Find where the given text appears and provide that cell's center as (X, Y) coordinate. 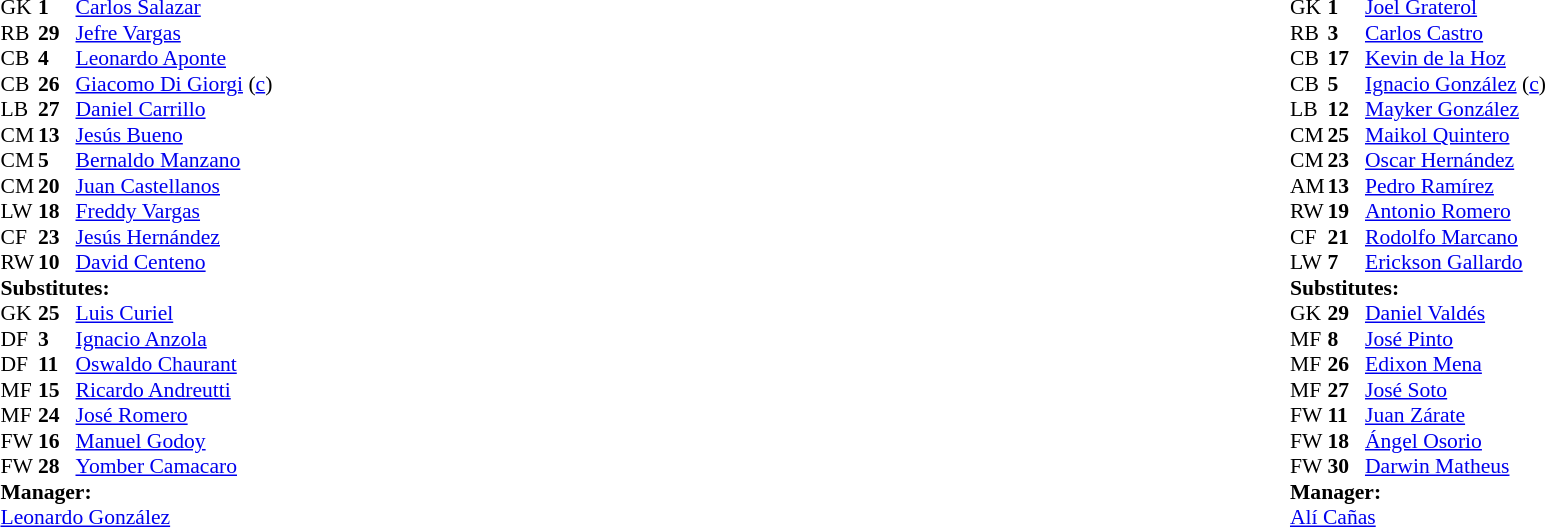
28 (57, 467)
Juan Castellanos (174, 186)
7 (1346, 263)
Luis Curiel (174, 313)
8 (1346, 339)
Oswaldo Chaurant (174, 365)
Ignacio Anzola (174, 339)
24 (57, 415)
Manager: (136, 492)
12 (1346, 109)
David Centeno (174, 263)
10 (57, 263)
Yomber Camacaro (174, 467)
Daniel Carrillo (174, 109)
Jesús Hernández (174, 237)
15 (57, 390)
21 (1346, 237)
Leonardo Aponte (174, 59)
4 (57, 59)
16 (57, 441)
Jesús Bueno (174, 135)
Substitutes: (136, 288)
17 (1346, 59)
30 (1346, 467)
Giacomo Di Giorgi (c) (174, 84)
Bernaldo Manzano (174, 161)
20 (57, 186)
19 (1346, 211)
Manuel Godoy (174, 441)
Freddy Vargas (174, 211)
Ricardo Andreutti (174, 390)
AM (1309, 186)
Jefre Vargas (174, 33)
José Romero (174, 415)
